Determine the [X, Y] coordinate at the center of the cell enclosing the given text.  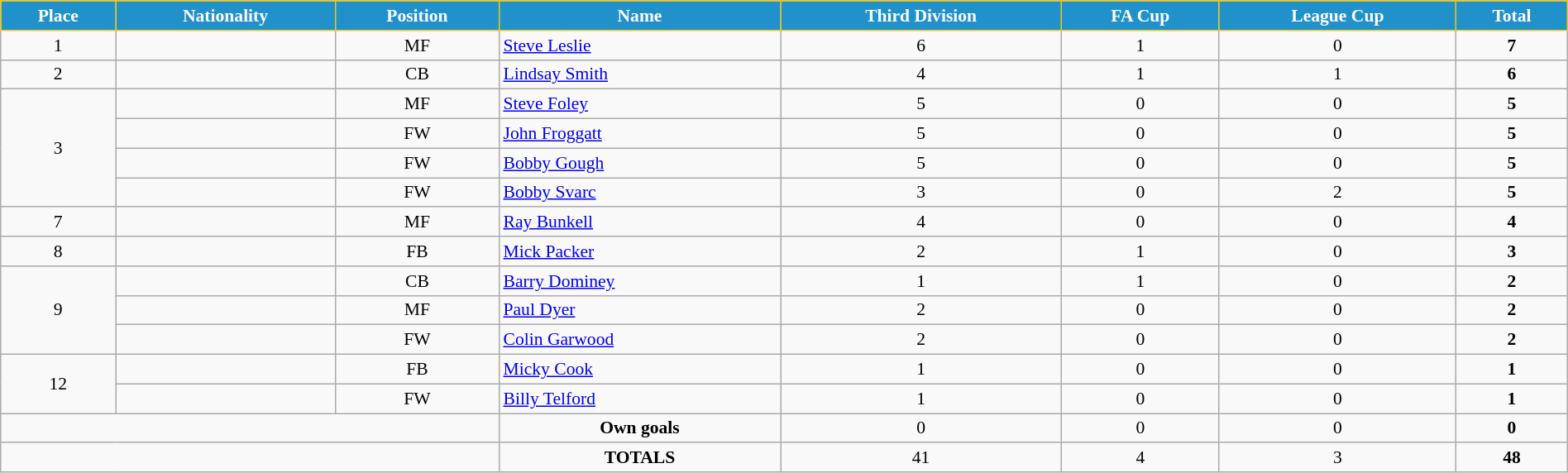
9 [58, 311]
Mick Packer [639, 251]
Colin Garwood [639, 340]
48 [1512, 458]
Steve Foley [639, 104]
Total [1512, 16]
Own goals [639, 428]
12 [58, 384]
Micky Cook [639, 370]
Barry Dominey [639, 281]
Bobby Svarc [639, 193]
Place [58, 16]
Third Division [921, 16]
Steve Leslie [639, 45]
Bobby Gough [639, 163]
Nationality [226, 16]
41 [921, 458]
TOTALS [639, 458]
Name [639, 16]
Lindsay Smith [639, 74]
Billy Telford [639, 399]
FA Cup [1140, 16]
Ray Bunkell [639, 222]
John Froggatt [639, 134]
8 [58, 251]
Paul Dyer [639, 310]
Position [417, 16]
League Cup [1338, 16]
